Return the [X, Y] coordinate for the center point of the cell that contains the specified text.  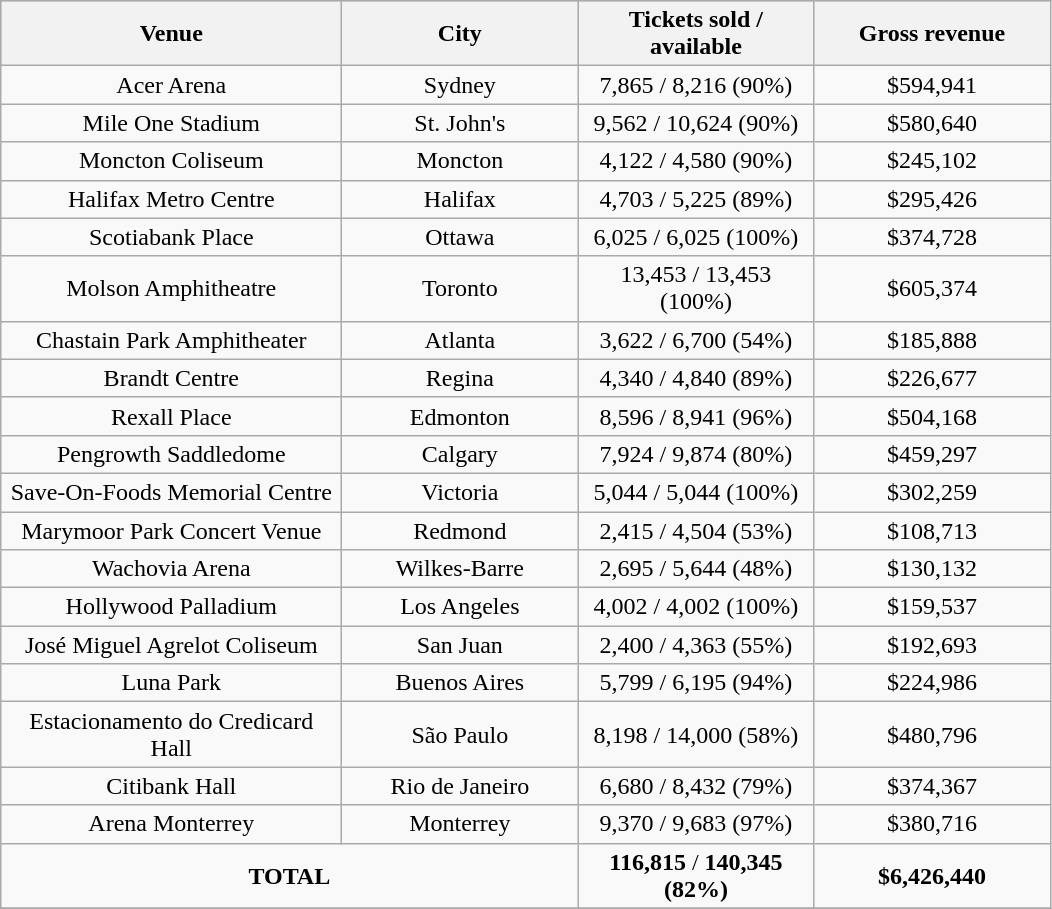
4,340 / 4,840 (89%) [696, 378]
São Paulo [460, 734]
$459,297 [932, 454]
Marymoor Park Concert Venue [172, 531]
Tickets sold / available [696, 34]
4,002 / 4,002 (100%) [696, 607]
$374,728 [932, 237]
Hollywood Palladium [172, 607]
6,680 / 8,432 (79%) [696, 786]
Calgary [460, 454]
City [460, 34]
Toronto [460, 288]
$6,426,440 [932, 876]
Los Angeles [460, 607]
$605,374 [932, 288]
Halifax [460, 199]
$130,132 [932, 569]
$295,426 [932, 199]
Rio de Janeiro [460, 786]
Redmond [460, 531]
Molson Amphitheatre [172, 288]
$302,259 [932, 492]
Citibank Hall [172, 786]
Atlanta [460, 340]
Moncton [460, 161]
Scotiabank Place [172, 237]
$480,796 [932, 734]
Buenos Aires [460, 683]
Rexall Place [172, 416]
2,415 / 4,504 (53%) [696, 531]
TOTAL [290, 876]
Regina [460, 378]
$380,716 [932, 824]
$245,102 [932, 161]
Brandt Centre [172, 378]
Chastain Park Amphitheater [172, 340]
5,799 / 6,195 (94%) [696, 683]
Edmonton [460, 416]
$108,713 [932, 531]
Ottawa [460, 237]
Gross revenue [932, 34]
$226,677 [932, 378]
Monterrey [460, 824]
8,596 / 8,941 (96%) [696, 416]
$504,168 [932, 416]
$594,941 [932, 85]
Arena Monterrey [172, 824]
Pengrowth Saddledome [172, 454]
José Miguel Agrelot Coliseum [172, 645]
8,198 / 14,000 (58%) [696, 734]
$580,640 [932, 123]
5,044 / 5,044 (100%) [696, 492]
Luna Park [172, 683]
St. John's [460, 123]
13,453 / 13,453 (100%) [696, 288]
Sydney [460, 85]
4,122 / 4,580 (90%) [696, 161]
$224,986 [932, 683]
Wachovia Arena [172, 569]
Estacionamento do Credicard Hall [172, 734]
Wilkes-Barre [460, 569]
Acer Arena [172, 85]
$192,693 [932, 645]
9,562 / 10,624 (90%) [696, 123]
San Juan [460, 645]
6,025 / 6,025 (100%) [696, 237]
2,400 / 4,363 (55%) [696, 645]
116,815 / 140,345 (82%) [696, 876]
3,622 / 6,700 (54%) [696, 340]
4,703 / 5,225 (89%) [696, 199]
Halifax Metro Centre [172, 199]
$159,537 [932, 607]
7,924 / 9,874 (80%) [696, 454]
2,695 / 5,644 (48%) [696, 569]
Venue [172, 34]
$374,367 [932, 786]
Victoria [460, 492]
Moncton Coliseum [172, 161]
Save-On-Foods Memorial Centre [172, 492]
$185,888 [932, 340]
7,865 / 8,216 (90%) [696, 85]
9,370 / 9,683 (97%) [696, 824]
Mile One Stadium [172, 123]
